From the cell containing the given text, extract its center point as [X, Y] coordinate. 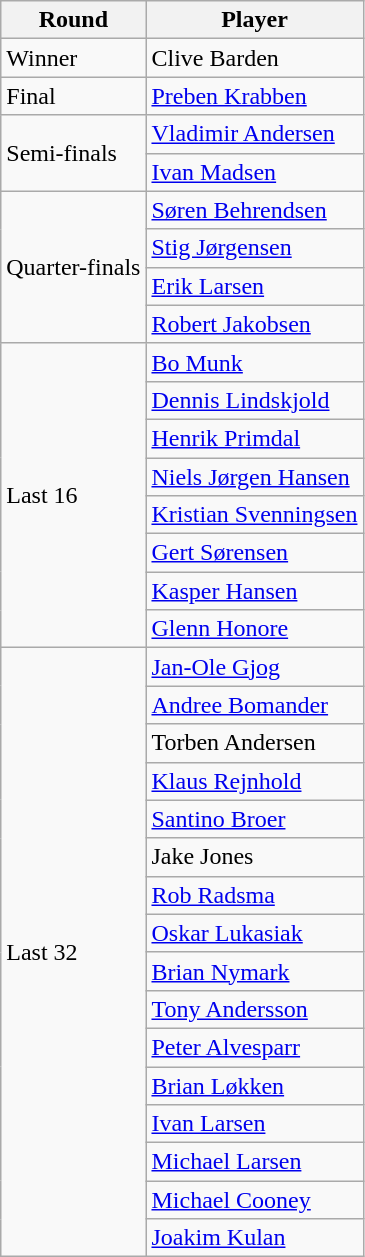
Peter Alvesparr [254, 1047]
Jake Jones [254, 857]
Final [74, 96]
Kasper Hansen [254, 591]
Søren Behrendsen [254, 210]
Clive Barden [254, 58]
Last 32 [74, 952]
Ivan Larsen [254, 1124]
Ivan Madsen [254, 172]
Brian Nymark [254, 971]
Preben Krabben [254, 96]
Stig Jørgensen [254, 248]
Klaus Rejnhold [254, 781]
Vladimir Andersen [254, 134]
Dennis Lindskjold [254, 400]
Semi-finals [74, 153]
Erik Larsen [254, 286]
Michael Larsen [254, 1162]
Player [254, 20]
Michael Cooney [254, 1200]
Tony Andersson [254, 1009]
Round [74, 20]
Bo Munk [254, 362]
Kristian Svenningsen [254, 515]
Jan-Ole Gjog [254, 667]
Joakim Kulan [254, 1238]
Winner [74, 58]
Robert Jakobsen [254, 324]
Torben Andersen [254, 743]
Gert Sørensen [254, 553]
Andree Bomander [254, 705]
Glenn Honore [254, 629]
Last 16 [74, 495]
Santino Broer [254, 819]
Quarter-finals [74, 267]
Niels Jørgen Hansen [254, 477]
Rob Radsma [254, 895]
Henrik Primdal [254, 438]
Brian Løkken [254, 1085]
Oskar Lukasiak [254, 933]
